Identify which cell holds the provided text, then report its [x, y] central coordinate. 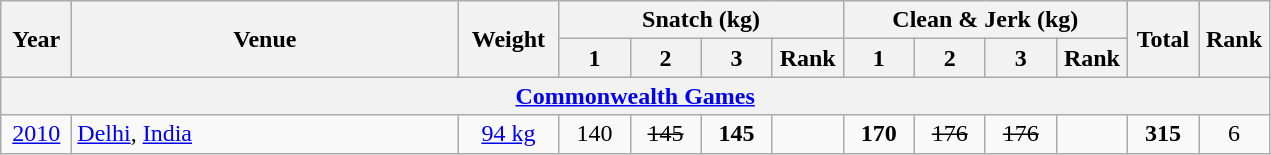
6 [1234, 134]
94 kg [508, 134]
Weight [508, 39]
Commonwealth Games [636, 96]
Delhi, India [265, 134]
140 [594, 134]
Year [36, 39]
Snatch (kg) [701, 20]
2010 [36, 134]
Clean & Jerk (kg) [985, 20]
170 [878, 134]
Venue [265, 39]
315 [1162, 134]
Total [1162, 39]
